Determine the [X, Y] coordinate at the center of the cell enclosing the given text.  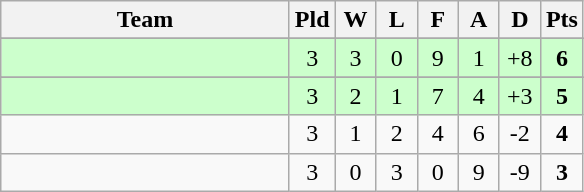
+3 [520, 96]
7 [438, 96]
F [438, 20]
W [356, 20]
5 [562, 96]
Pld [312, 20]
-9 [520, 172]
-2 [520, 134]
Team [146, 20]
L [396, 20]
D [520, 20]
Pts [562, 20]
+8 [520, 58]
A [478, 20]
